Output the [x, y] coordinate of the center of the cell containing the given text.  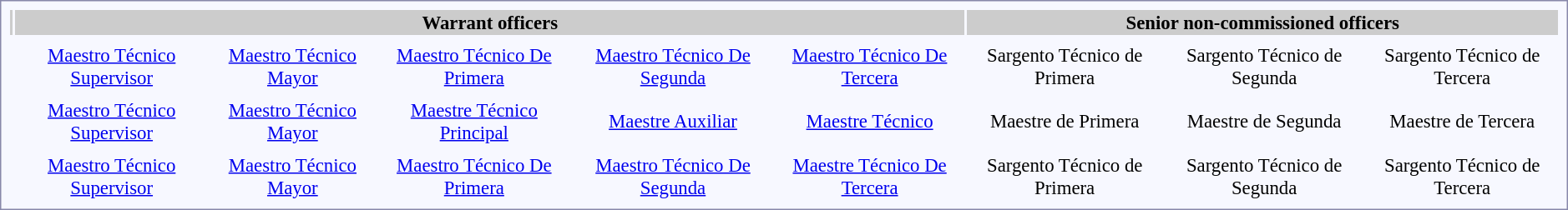
Maestre de Tercera [1462, 122]
Senior non-commissioned officers [1262, 22]
Maestre Técnico [870, 122]
Maestre Técnico De Tercera [870, 177]
Maestre Técnico Principal [474, 122]
Warrant officers [490, 22]
Maestre Auxiliar [673, 122]
Maestre de Primera [1065, 122]
Maestro Técnico De Tercera [870, 67]
Maestre de Segunda [1264, 122]
